Determine the (X, Y) coordinate at the center of the cell enclosing the given text.  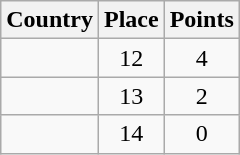
Country (50, 20)
Points (202, 20)
Place (131, 20)
12 (131, 58)
13 (131, 96)
0 (202, 134)
14 (131, 134)
2 (202, 96)
4 (202, 58)
